Determine the (x, y) coordinate at the center of the cell enclosing the given text.  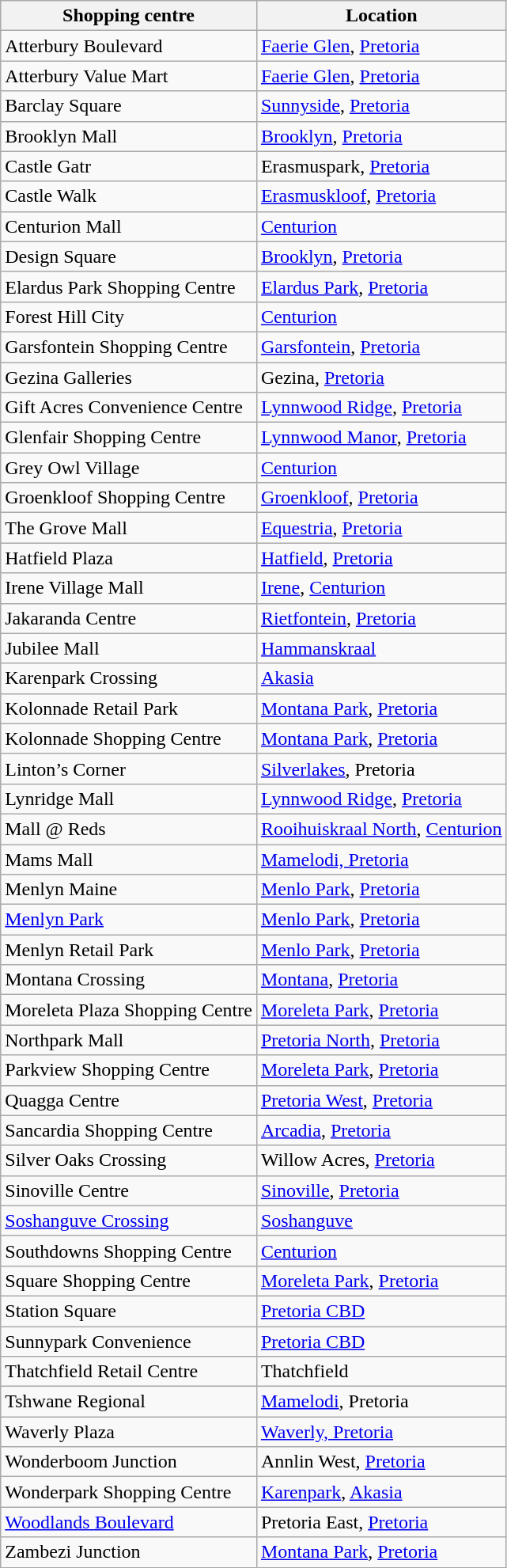
Shopping centre (129, 16)
Garsfontein, Pretoria (381, 347)
Menlyn Retail Park (129, 950)
Hammanskraal (381, 648)
Centurion Mall (129, 226)
Zambezi Junction (129, 1552)
The Grove Mall (129, 528)
Montana Crossing (129, 980)
Atterbury Boulevard (129, 46)
Arcadia, Pretoria (381, 1130)
Tshwane Regional (129, 1402)
Mall @ Reds (129, 829)
Southdowns Shopping Centre (129, 1251)
Parkview Shopping Centre (129, 1070)
Brooklyn Mall (129, 136)
Elardus Park Shopping Centre (129, 287)
Irene Village Mall (129, 588)
Gezina, Pretoria (381, 378)
Erasmuspark, Pretoria (381, 166)
Kolonnade Shopping Centre (129, 738)
Montana, Pretoria (381, 980)
Pretoria North, Pretoria (381, 1040)
Waverly Plaza (129, 1432)
Groenkloof, Pretoria (381, 498)
Sunnypark Convenience (129, 1342)
Silverlakes, Pretoria (381, 769)
Thatchfield (381, 1372)
Elardus Park, Pretoria (381, 287)
Moreleta Plaza Shopping Centre (129, 1010)
Location (381, 16)
Thatchfield Retail Centre (129, 1372)
Forest Hill City (129, 317)
Willow Acres, Pretoria (381, 1160)
Silver Oaks Crossing (129, 1160)
Groenkloof Shopping Centre (129, 498)
Barclay Square (129, 106)
Erasmuskloof, Pretoria (381, 196)
Sinoville, Pretoria (381, 1190)
Sunnyside, Pretoria (381, 106)
Soshanguve Crossing (129, 1221)
Waverly, Pretoria (381, 1432)
Jubilee Mall (129, 648)
Sancardia Shopping Centre (129, 1130)
Grey Owl Village (129, 468)
Wonderboom Junction (129, 1462)
Northpark Mall (129, 1040)
Karenpark Crossing (129, 678)
Jakaranda Centre (129, 618)
Castle Walk (129, 196)
Wonderpark Shopping Centre (129, 1492)
Irene, Centurion (381, 588)
Annlin West, Pretoria (381, 1462)
Karenpark, Akasia (381, 1492)
Pretoria East, Pretoria (381, 1522)
Sinoville Centre (129, 1190)
Rietfontein, Pretoria (381, 618)
Rooihuiskraal North, Centurion (381, 829)
Pretoria West, Pretoria (381, 1100)
Mams Mall (129, 859)
Lynridge Mall (129, 799)
Atterbury Value Mart (129, 76)
Kolonnade Retail Park (129, 708)
Hatfield, Pretoria (381, 558)
Menlyn Maine (129, 890)
Lynnwood Manor, Pretoria (381, 438)
Equestria, Pretoria (381, 528)
Castle Gatr (129, 166)
Design Square (129, 256)
Akasia (381, 678)
Gift Acres Convenience Centre (129, 408)
Square Shopping Centre (129, 1281)
Quagga Centre (129, 1100)
Glenfair Shopping Centre (129, 438)
Soshanguve (381, 1221)
Garsfontein Shopping Centre (129, 347)
Linton’s Corner (129, 769)
Menlyn Park (129, 920)
Woodlands Boulevard (129, 1522)
Hatfield Plaza (129, 558)
Gezina Galleries (129, 378)
Station Square (129, 1311)
